Find where the given text appears and provide that cell's center as [X, Y] coordinate. 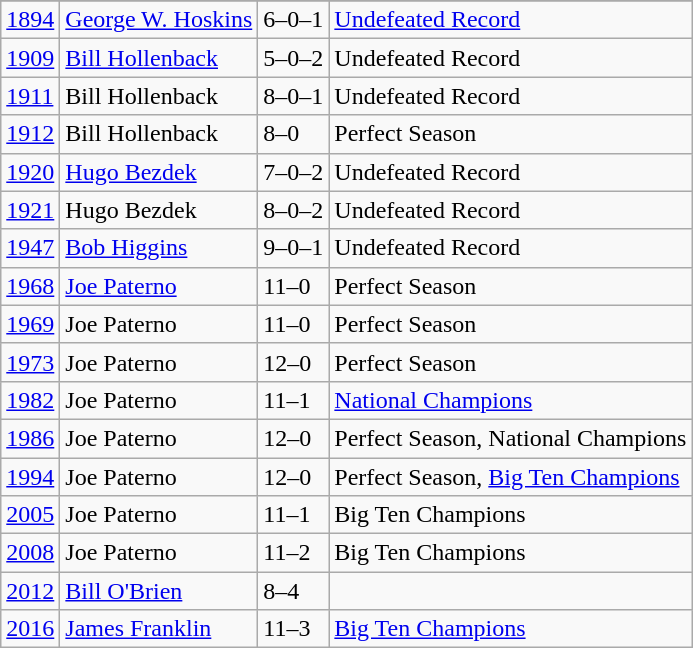
5–0–2 [294, 58]
Perfect Season, National Champions [510, 438]
2012 [30, 591]
1921 [30, 210]
8–0–1 [294, 96]
1911 [30, 96]
1986 [30, 438]
2005 [30, 515]
National Champions [510, 400]
James Franklin [159, 629]
8–0–2 [294, 210]
1947 [30, 248]
1969 [30, 324]
2008 [30, 553]
2016 [30, 629]
Perfect Season, Big Ten Champions [510, 477]
1894 [30, 20]
1912 [30, 134]
1982 [30, 400]
11–3 [294, 629]
1973 [30, 362]
8–0 [294, 134]
6–0–1 [294, 20]
1968 [30, 286]
9–0–1 [294, 248]
1994 [30, 477]
Bob Higgins [159, 248]
Bill O'Brien [159, 591]
1909 [30, 58]
11–2 [294, 553]
7–0–2 [294, 172]
1920 [30, 172]
8–4 [294, 591]
George W. Hoskins [159, 20]
